Identify which cell holds the provided text, then report its (x, y) central coordinate. 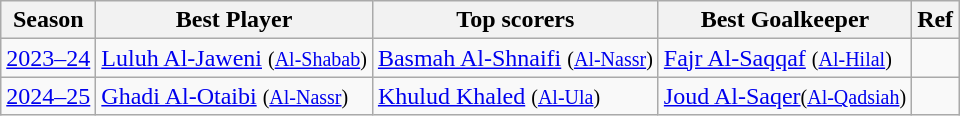
Ref (936, 20)
Best Player (234, 20)
Ghadi Al-Otaibi (Al-Nassr) (234, 96)
2023–24 (48, 58)
Luluh Al-Jaweni (Al-Shabab) (234, 58)
2024–25 (48, 96)
Basmah Al-Shnaifi (Al-Nassr) (515, 58)
Top scorers (515, 20)
Fajr Al-Saqqaf (Al-Hilal) (784, 58)
Season (48, 20)
Khulud Khaled (Al-Ula) (515, 96)
Best Goalkeeper (784, 20)
Joud Al-Saqer(Al-Qadsiah) (784, 96)
